Search for the cell housing the specified text and yield its (x, y) center coordinate. 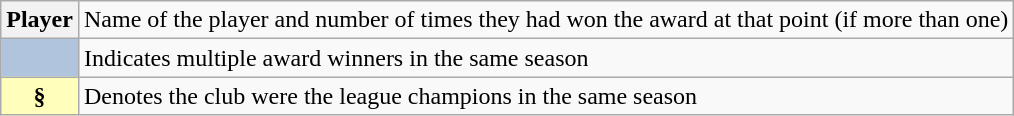
Indicates multiple award winners in the same season (546, 58)
Name of the player and number of times they had won the award at that point (if more than one) (546, 20)
Player (40, 20)
Denotes the club were the league champions in the same season (546, 96)
§ (40, 96)
